Detect which cell encompasses the target text, then output its (x, y) center coordinate. 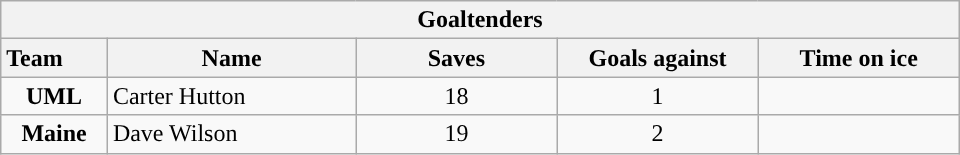
Name (232, 58)
19 (456, 134)
Team (54, 58)
Saves (456, 58)
Goals against (658, 58)
Maine (54, 134)
Carter Hutton (232, 96)
Goaltenders (480, 20)
18 (456, 96)
2 (658, 134)
1 (658, 96)
Time on ice (858, 58)
Dave Wilson (232, 134)
UML (54, 96)
